Find where the given text appears and provide that cell's center as [X, Y] coordinate. 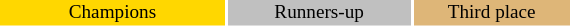
Third place [492, 13]
Runners-up [319, 13]
Champions [112, 13]
